From the cell containing the given text, extract its center point as [x, y] coordinate. 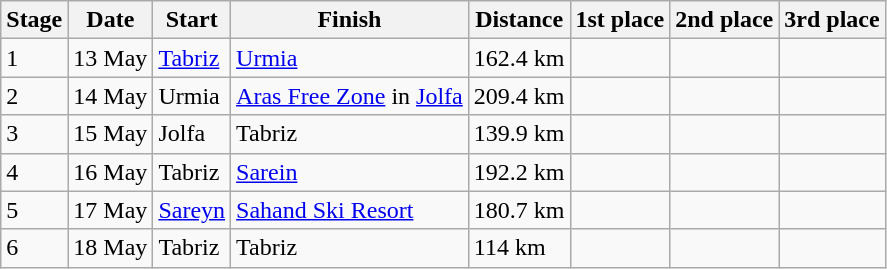
1st place [620, 20]
14 May [110, 96]
15 May [110, 134]
Sareyn [192, 210]
3rd place [832, 20]
Stage [34, 20]
3 [34, 134]
18 May [110, 248]
139.9 km [519, 134]
Finish [350, 20]
17 May [110, 210]
16 May [110, 172]
192.2 km [519, 172]
209.4 km [519, 96]
Distance [519, 20]
13 May [110, 58]
2 [34, 96]
180.7 km [519, 210]
114 km [519, 248]
Jolfa [192, 134]
6 [34, 248]
4 [34, 172]
Sarein [350, 172]
Date [110, 20]
1 [34, 58]
Start [192, 20]
Sahand Ski Resort [350, 210]
Aras Free Zone in Jolfa [350, 96]
5 [34, 210]
162.4 km [519, 58]
2nd place [724, 20]
